Scan for the cell matching the given text and deliver its [X, Y] coordinate at center. 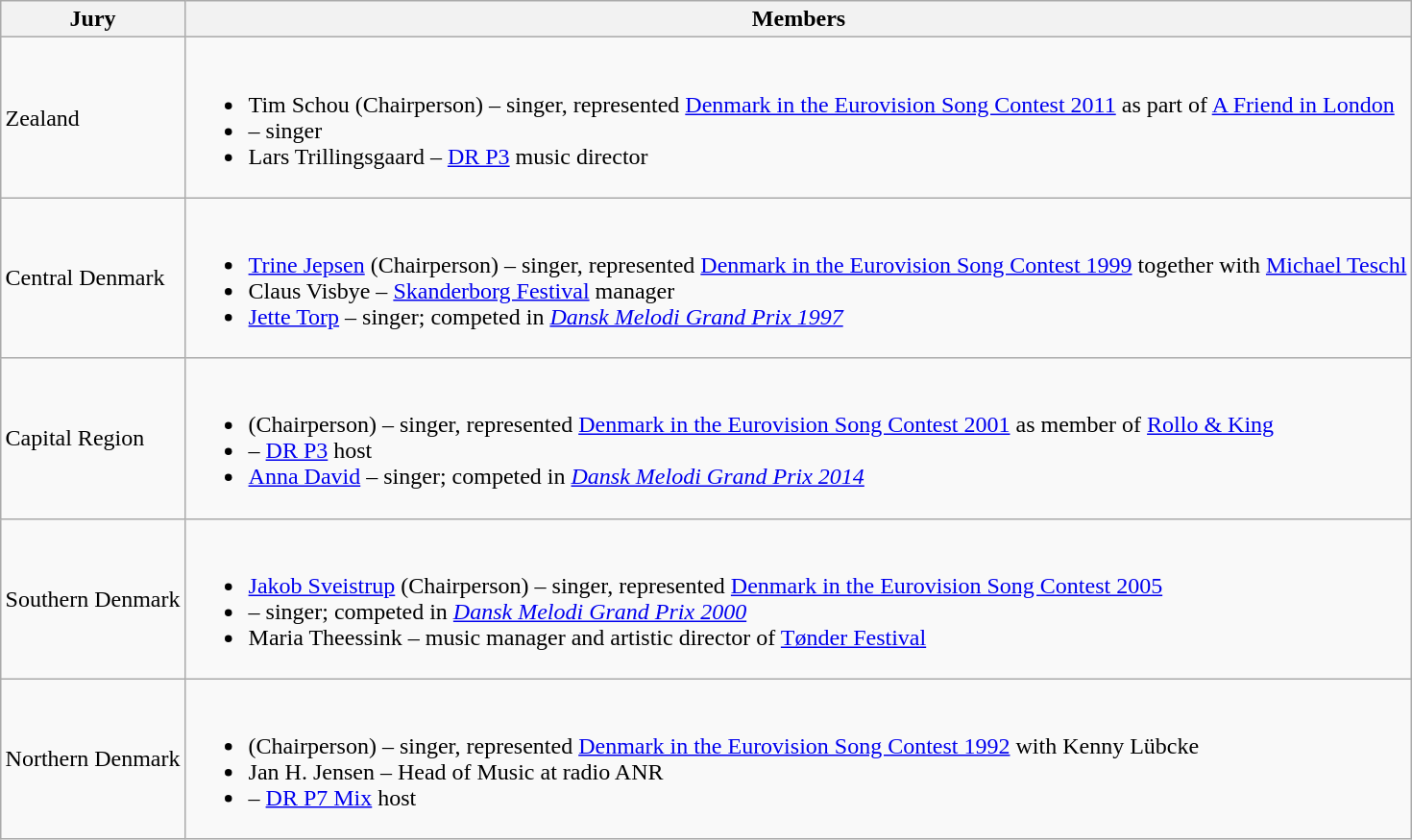
Zealand [92, 117]
Northern Denmark [92, 758]
Central Denmark [92, 278]
Capital Region [92, 438]
Southern Denmark [92, 599]
Members [799, 19]
Jury [92, 19]
